Return the (x, y) coordinate for the center point of the cell that contains the specified text.  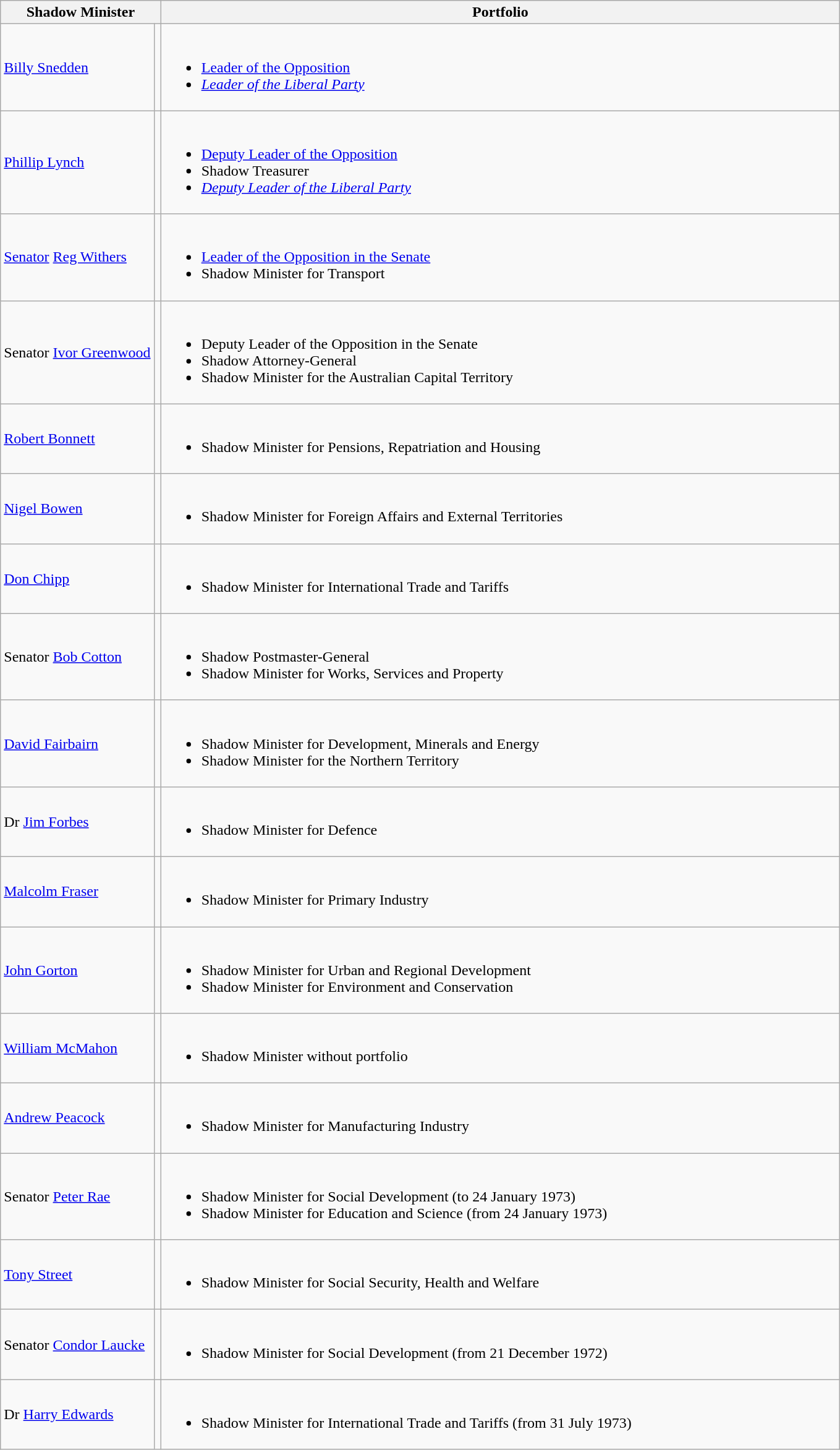
Dr Harry Edwards (77, 1415)
Shadow Minister without portfolio (501, 1049)
Deputy Leader of the OppositionShadow TreasurerDeputy Leader of the Liberal Party (501, 162)
Malcolm Fraser (77, 892)
Shadow Postmaster-GeneralShadow Minister for Works, Services and Property (501, 657)
Dr Jim Forbes (77, 821)
Senator Reg Withers (77, 257)
Leader of the Opposition in the SenateShadow Minister for Transport (501, 257)
Senator Bob Cotton (77, 657)
Shadow Minister for Manufacturing Industry (501, 1118)
Shadow Minister for Social Development (from 21 December 1972) (501, 1344)
Robert Bonnett (77, 439)
Nigel Bowen (77, 508)
Tony Street (77, 1275)
John Gorton (77, 970)
Andrew Peacock (77, 1118)
Portfolio (501, 12)
Shadow Minister for Pensions, Repatriation and Housing (501, 439)
Don Chipp (77, 579)
Billy Snedden (77, 67)
Shadow Minister for International Trade and Tariffs (from 31 July 1973) (501, 1415)
Senator Peter Rae (77, 1196)
David Fairbairn (77, 743)
Shadow Minister for Social Security, Health and Welfare (501, 1275)
Senator Ivor Greenwood (77, 352)
Phillip Lynch (77, 162)
Deputy Leader of the Opposition in the SenateShadow Attorney-GeneralShadow Minister for the Australian Capital Territory (501, 352)
Shadow Minister for Development, Minerals and EnergyShadow Minister for the Northern Territory (501, 743)
Shadow Minister for Foreign Affairs and External Territories (501, 508)
Shadow Minister (80, 12)
Leader of the OppositionLeader of the Liberal Party (501, 67)
Shadow Minister for Social Development (to 24 January 1973)Shadow Minister for Education and Science (from 24 January 1973) (501, 1196)
Shadow Minister for Defence (501, 821)
Shadow Minister for Primary Industry (501, 892)
Shadow Minister for International Trade and Tariffs (501, 579)
Shadow Minister for Urban and Regional DevelopmentShadow Minister for Environment and Conservation (501, 970)
Senator Condor Laucke (77, 1344)
William McMahon (77, 1049)
